Return (X, Y) of the center of cell containing provided text 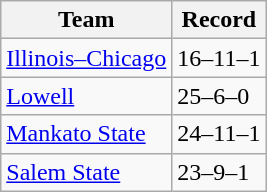
23–9–1 (219, 172)
Mankato State (86, 134)
Record (219, 20)
24–11–1 (219, 134)
Team (86, 20)
Salem State (86, 172)
Illinois–Chicago (86, 58)
16–11–1 (219, 58)
25–6–0 (219, 96)
Lowell (86, 96)
